Capture the cell that displays the provided text and extract its (X, Y) central coordinate. 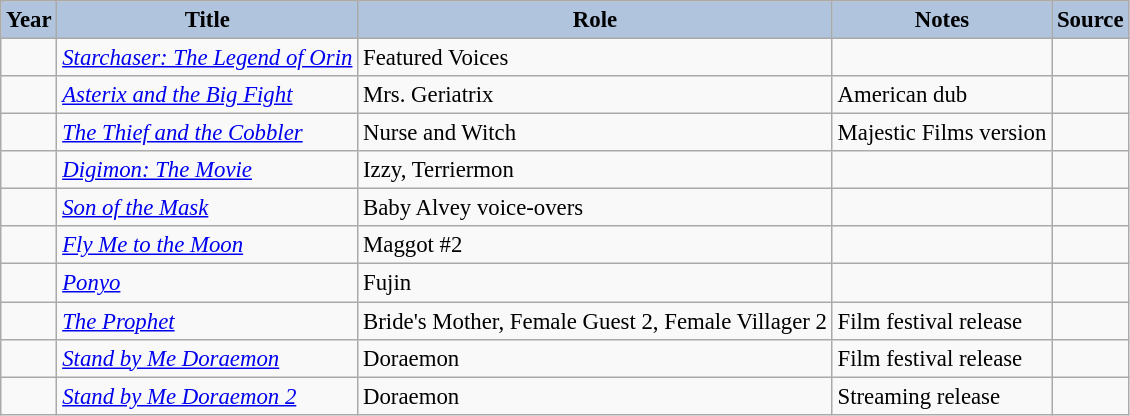
Notes (942, 20)
Featured Voices (595, 58)
Nurse and Witch (595, 133)
Ponyo (208, 283)
Fujin (595, 283)
Streaming release (942, 396)
Bride's Mother, Female Guest 2, Female Villager 2 (595, 321)
The Thief and the Cobbler (208, 133)
Son of the Mask (208, 208)
Stand by Me Doraemon (208, 358)
Majestic Films version (942, 133)
Starchaser: The Legend of Orin (208, 58)
Source (1090, 20)
Title (208, 20)
Asterix and the Big Fight (208, 95)
American dub (942, 95)
Izzy, Terriermon (595, 170)
Fly Me to the Moon (208, 245)
Digimon: The Movie (208, 170)
Baby Alvey voice-overs (595, 208)
Mrs. Geriatrix (595, 95)
Year (29, 20)
Stand by Me Doraemon 2 (208, 396)
The Prophet (208, 321)
Maggot #2 (595, 245)
Role (595, 20)
